Search for the cell housing the specified text and yield its (x, y) center coordinate. 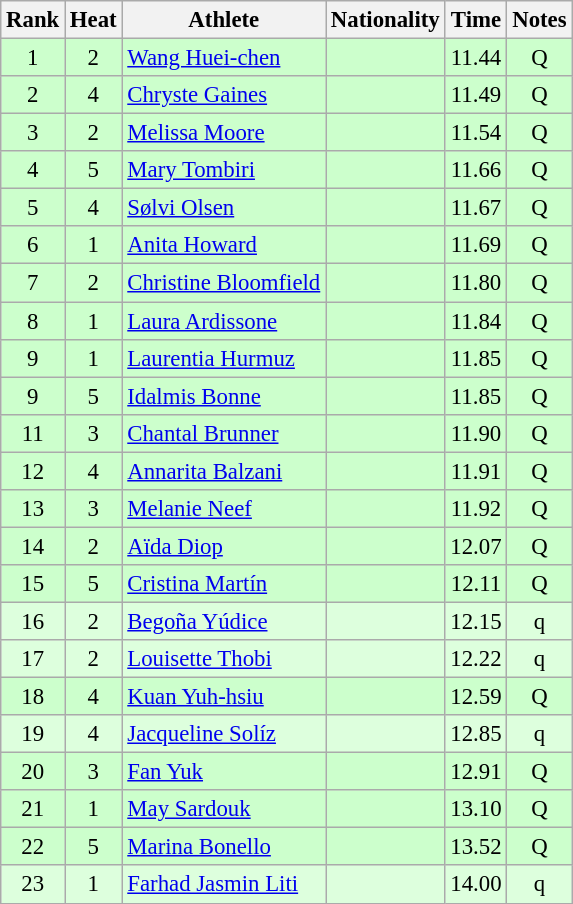
12.11 (476, 584)
Louisette Thobi (224, 659)
11.92 (476, 509)
Mary Tombiri (224, 170)
12.22 (476, 659)
Rank (33, 20)
Time (476, 20)
Wang Huei-chen (224, 58)
14.00 (476, 885)
Marina Bonello (224, 847)
Melissa Moore (224, 133)
23 (33, 885)
12.59 (476, 697)
16 (33, 621)
Anita Howard (224, 245)
11.67 (476, 208)
Melanie Neef (224, 509)
12.07 (476, 546)
Heat (94, 20)
Laura Ardissone (224, 321)
11.84 (476, 321)
Christine Bloomfield (224, 283)
11.66 (476, 170)
Chantal Brunner (224, 433)
15 (33, 584)
12.85 (476, 734)
Aïda Diop (224, 546)
13.52 (476, 847)
Sølvi Olsen (224, 208)
13.10 (476, 809)
7 (33, 283)
Chryste Gaines (224, 95)
19 (33, 734)
17 (33, 659)
Annarita Balzani (224, 471)
6 (33, 245)
Farhad Jasmin Liti (224, 885)
21 (33, 809)
11.90 (476, 433)
11.54 (476, 133)
Laurentia Hurmuz (224, 358)
Jacqueline Solíz (224, 734)
Fan Yuk (224, 772)
11.80 (476, 283)
20 (33, 772)
Begoña Yúdice (224, 621)
12.91 (476, 772)
11.69 (476, 245)
11.91 (476, 471)
Cristina Martín (224, 584)
11.44 (476, 58)
12.15 (476, 621)
11.49 (476, 95)
8 (33, 321)
Athlete (224, 20)
Kuan Yuh-hsiu (224, 697)
14 (33, 546)
Nationality (386, 20)
Idalmis Bonne (224, 396)
11 (33, 433)
Notes (540, 20)
18 (33, 697)
13 (33, 509)
22 (33, 847)
12 (33, 471)
May Sardouk (224, 809)
